Find where the given text appears and provide that cell's center as [X, Y] coordinate. 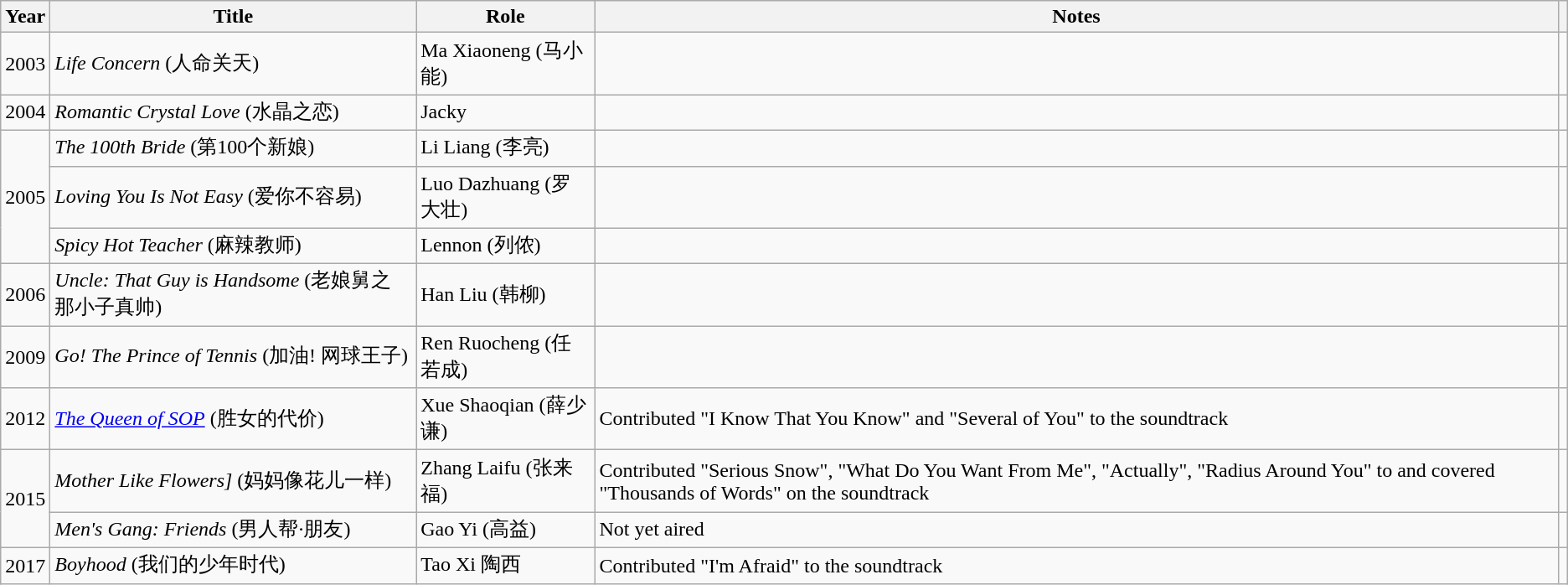
The 100th Bride (第100个新娘) [233, 148]
Gao Yi (高益) [506, 530]
Ma Xiaoneng (马小能) [506, 64]
Title [233, 17]
Notes [1076, 17]
Li Liang (李亮) [506, 148]
Go! The Prince of Tennis (加油! 网球王子) [233, 357]
2017 [25, 565]
Year [25, 17]
Luo Dazhuang (罗大壮) [506, 197]
Boyhood (我们的少年时代) [233, 565]
2006 [25, 295]
2012 [25, 419]
Zhang Laifu (张来福) [506, 481]
Tao Xi 陶西 [506, 565]
Ren Ruocheng (任若成) [506, 357]
Loving You Is Not Easy (爱你不容易) [233, 197]
Mother Like Flowers] (妈妈像花儿一样) [233, 481]
Men's Gang: Friends (男人帮·朋友) [233, 530]
2009 [25, 357]
Contributed "Serious Snow", "What Do You Want From Me", "Actually", "Radius Around You" to and covered "Thousands of Words" on the soundtrack [1076, 481]
2003 [25, 64]
The Queen of SOP (胜女的代价) [233, 419]
Jacky [506, 112]
2004 [25, 112]
Role [506, 17]
Contributed "I'm Afraid" to the soundtrack [1076, 565]
Life Concern (人命关天) [233, 64]
Romantic Crystal Love (水晶之恋) [233, 112]
2005 [25, 196]
Not yet aired [1076, 530]
Xue Shaoqian (薛少谦) [506, 419]
Uncle: That Guy is Handsome (老娘舅之那小子真帅) [233, 295]
Spicy Hot Teacher (麻辣教师) [233, 246]
Lennon (列侬) [506, 246]
2015 [25, 500]
Contributed "I Know That You Know" and "Several of You" to the soundtrack [1076, 419]
Han Liu (韩柳) [506, 295]
